From the cell containing the given text, extract its center point as [X, Y] coordinate. 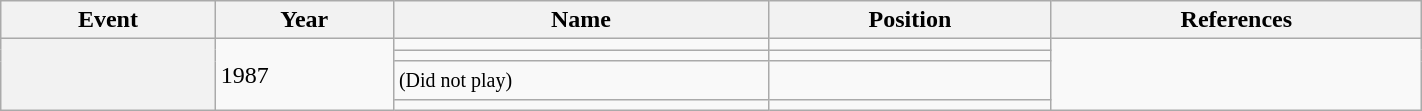
Year [304, 20]
1987 [304, 74]
Name [580, 20]
References [1236, 20]
Position [910, 20]
(Did not play) [580, 80]
Event [108, 20]
